From the cell containing the given text, extract its center point as (X, Y) coordinate. 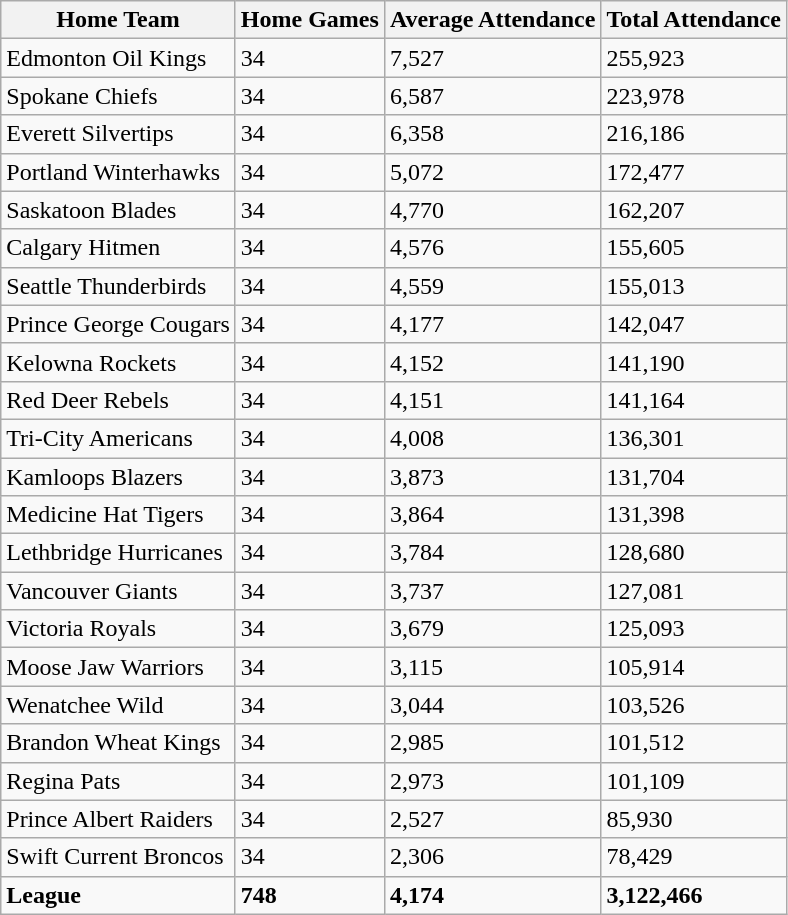
748 (310, 895)
3,784 (492, 553)
155,605 (694, 248)
Wenatchee Wild (118, 705)
125,093 (694, 629)
6,587 (492, 96)
Total Attendance (694, 20)
Swift Current Broncos (118, 857)
Spokane Chiefs (118, 96)
4,770 (492, 210)
101,512 (694, 743)
4,008 (492, 438)
4,151 (492, 400)
Calgary Hitmen (118, 248)
142,047 (694, 324)
172,477 (694, 172)
3,873 (492, 477)
4,177 (492, 324)
Saskatoon Blades (118, 210)
Portland Winterhawks (118, 172)
3,864 (492, 515)
3,115 (492, 667)
6,358 (492, 134)
105,914 (694, 667)
League (118, 895)
Prince Albert Raiders (118, 819)
2,527 (492, 819)
255,923 (694, 58)
85,930 (694, 819)
136,301 (694, 438)
78,429 (694, 857)
4,174 (492, 895)
127,081 (694, 591)
3,737 (492, 591)
155,013 (694, 286)
3,044 (492, 705)
Everett Silvertips (118, 134)
7,527 (492, 58)
Seattle Thunderbirds (118, 286)
3,122,466 (694, 895)
Lethbridge Hurricanes (118, 553)
Red Deer Rebels (118, 400)
Home Team (118, 20)
101,109 (694, 781)
2,985 (492, 743)
Prince George Cougars (118, 324)
141,190 (694, 362)
216,186 (694, 134)
4,152 (492, 362)
103,526 (694, 705)
2,306 (492, 857)
5,072 (492, 172)
Tri-City Americans (118, 438)
3,679 (492, 629)
Kamloops Blazers (118, 477)
Victoria Royals (118, 629)
Brandon Wheat Kings (118, 743)
Edmonton Oil Kings (118, 58)
Vancouver Giants (118, 591)
223,978 (694, 96)
Kelowna Rockets (118, 362)
Average Attendance (492, 20)
2,973 (492, 781)
Regina Pats (118, 781)
Medicine Hat Tigers (118, 515)
Home Games (310, 20)
128,680 (694, 553)
131,704 (694, 477)
4,559 (492, 286)
141,164 (694, 400)
162,207 (694, 210)
131,398 (694, 515)
4,576 (492, 248)
Moose Jaw Warriors (118, 667)
